Output the [X, Y] coordinate of the center of the cell containing the given text.  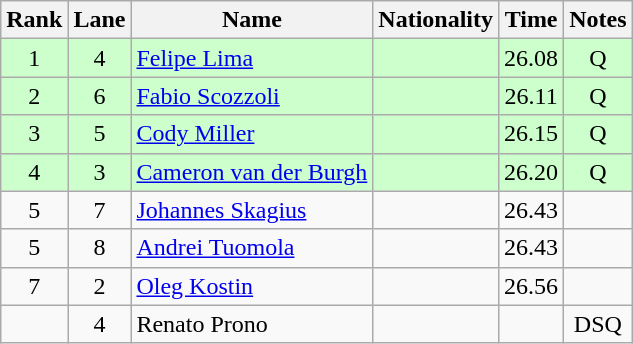
Oleg Kostin [252, 286]
Name [252, 20]
Fabio Scozzoli [252, 96]
26.15 [532, 134]
Notes [598, 20]
Time [532, 20]
Andrei Tuomola [252, 248]
DSQ [598, 324]
26.56 [532, 286]
Lane [100, 20]
Johannes Skagius [252, 210]
Felipe Lima [252, 58]
26.20 [532, 172]
26.08 [532, 58]
26.11 [532, 96]
Cameron van der Burgh [252, 172]
Rank [34, 20]
Renato Prono [252, 324]
1 [34, 58]
Nationality [436, 20]
8 [100, 248]
Cody Miller [252, 134]
6 [100, 96]
